For the text-containing cell, return its midpoint in (X, Y) coordinate format. 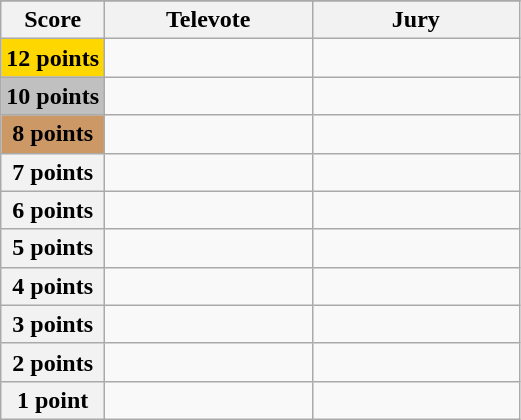
Jury (416, 20)
4 points (53, 286)
12 points (53, 58)
10 points (53, 96)
8 points (53, 134)
3 points (53, 324)
Televote (209, 20)
5 points (53, 248)
1 point (53, 400)
7 points (53, 172)
Score (53, 20)
2 points (53, 362)
6 points (53, 210)
